Provide the [X, Y] coordinate of the cell's center where the given text is located.  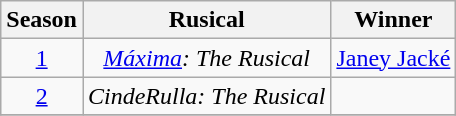
CindeRulla: The Rusical [206, 96]
Rusical [206, 20]
Máxima: The Rusical [206, 58]
Season [42, 20]
1 [42, 58]
Winner [394, 20]
2 [42, 96]
Janey Jacké [394, 58]
